Determine the [X, Y] coordinate at the center of the cell enclosing the given text.  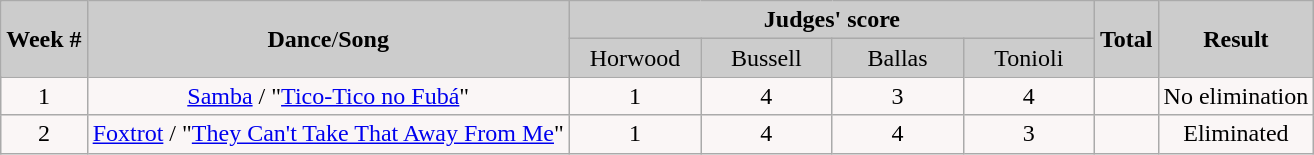
Tonioli [1028, 58]
Judges' score [832, 20]
Eliminated [1236, 134]
Week # [44, 39]
Horwood [634, 58]
Samba / "Tico-Tico no Fubá" [328, 96]
Foxtrot / "They Can't Take That Away From Me" [328, 134]
Bussell [766, 58]
Dance/Song [328, 39]
2 [44, 134]
Total [1127, 39]
No elimination [1236, 96]
Result [1236, 39]
Ballas [898, 58]
